Return (X, Y) of the center of cell containing provided text 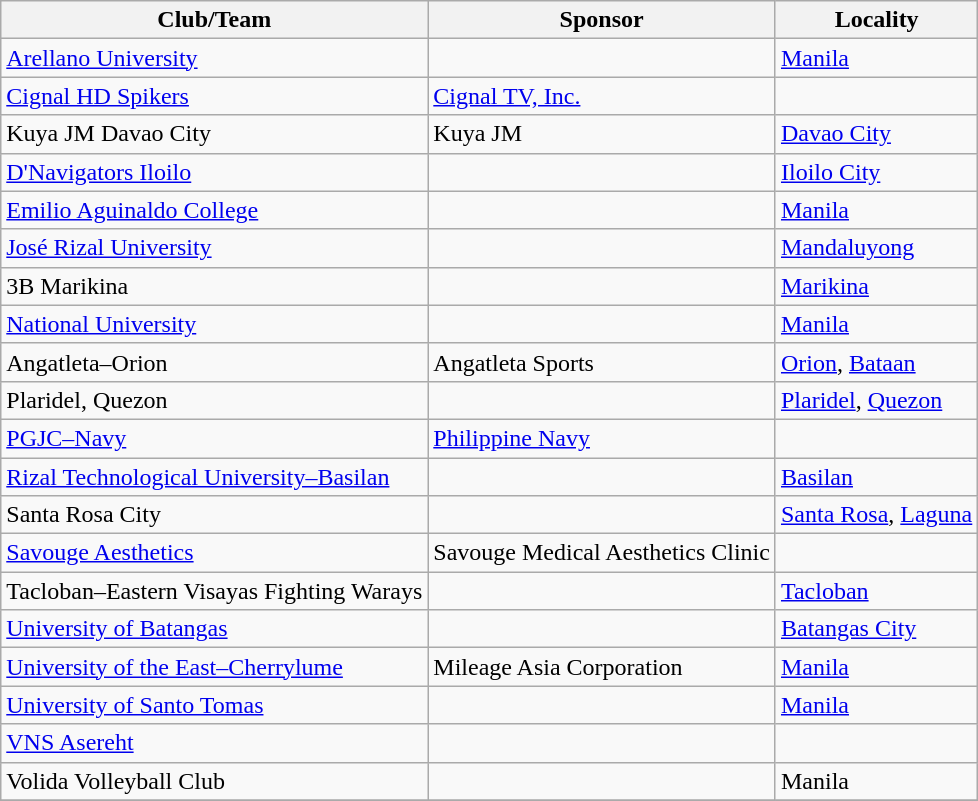
Tacloban (876, 591)
VNS Asereht (214, 743)
Kuya JM (602, 134)
D'Navigators Iloilo (214, 172)
Volida Volleyball Club (214, 781)
Club/Team (214, 20)
Davao City (876, 134)
PGJC–Navy (214, 438)
University of the East–Cherrylume (214, 667)
Emilio Aguinaldo College (214, 210)
Savouge Medical Aesthetics Clinic (602, 553)
Savouge Aesthetics (214, 553)
Iloilo City (876, 172)
Angatleta Sports (602, 362)
José Rizal University (214, 248)
Mileage Asia Corporation (602, 667)
Santa Rosa, Laguna (876, 515)
Marikina (876, 286)
Batangas City (876, 629)
Sponsor (602, 20)
Tacloban–Eastern Visayas Fighting Warays (214, 591)
University of Santo Tomas (214, 705)
Mandaluyong (876, 248)
Rizal Technological University–Basilan (214, 477)
Cignal TV, Inc. (602, 96)
Santa Rosa City (214, 515)
3B Marikina (214, 286)
University of Batangas (214, 629)
Philippine Navy (602, 438)
Cignal HD Spikers (214, 96)
Basilan (876, 477)
Kuya JM Davao City (214, 134)
National University (214, 324)
Orion, Bataan (876, 362)
Angatleta–Orion (214, 362)
Locality (876, 20)
Arellano University (214, 58)
